For the text-containing cell, return its midpoint in [X, Y] coordinate format. 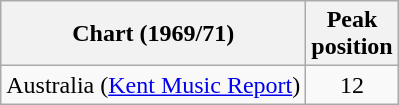
Peakposition [352, 34]
Australia (Kent Music Report) [154, 85]
Chart (1969/71) [154, 34]
12 [352, 85]
